Extract the [x, y] coordinate from the center of the cell holding the provided text.  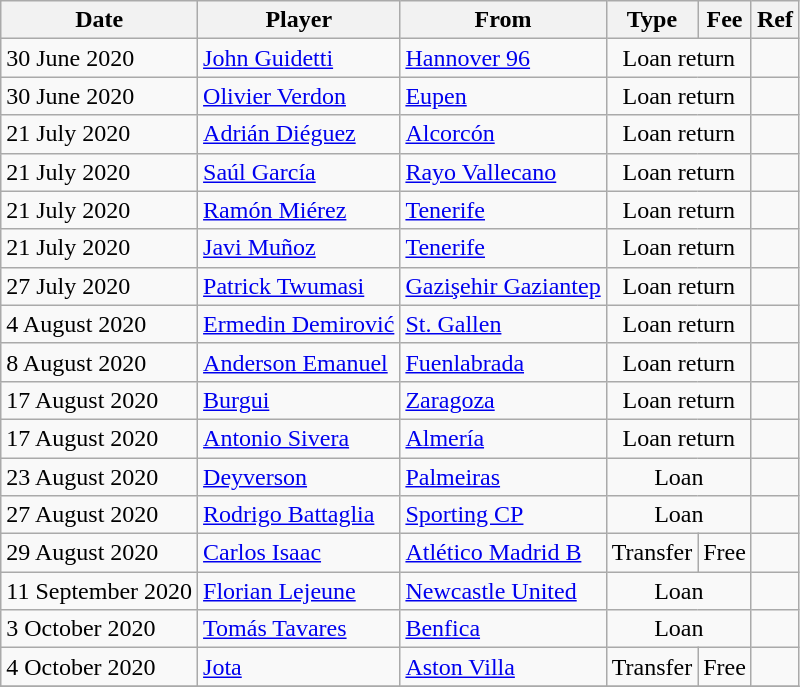
Date [100, 20]
11 September 2020 [100, 591]
Tomás Tavares [299, 629]
Fee [725, 20]
Atlético Madrid B [503, 553]
4 August 2020 [100, 324]
Benfica [503, 629]
Palmeiras [503, 477]
Ref [774, 20]
Player [299, 20]
Newcastle United [503, 591]
Zaragoza [503, 400]
Ramón Miérez [299, 210]
8 August 2020 [100, 362]
27 August 2020 [100, 515]
3 October 2020 [100, 629]
23 August 2020 [100, 477]
Antonio Sivera [299, 438]
Adrián Diéguez [299, 134]
Jota [299, 667]
Hannover 96 [503, 58]
Florian Lejeune [299, 591]
Eupen [503, 96]
Burgui [299, 400]
John Guidetti [299, 58]
27 July 2020 [100, 286]
Patrick Twumasi [299, 286]
Rodrigo Battaglia [299, 515]
Gazişehir Gaziantep [503, 286]
Alcorcón [503, 134]
Saúl García [299, 172]
4 October 2020 [100, 667]
Carlos Isaac [299, 553]
Sporting CP [503, 515]
St. Gallen [503, 324]
Deyverson [299, 477]
Ermedin Demirović [299, 324]
Olivier Verdon [299, 96]
Rayo Vallecano [503, 172]
Javi Muñoz [299, 248]
Aston Villa [503, 667]
29 August 2020 [100, 553]
Almería [503, 438]
From [503, 20]
Anderson Emanuel [299, 362]
Fuenlabrada [503, 362]
Type [652, 20]
